Determine the [X, Y] coordinate at the center of the cell enclosing the given text.  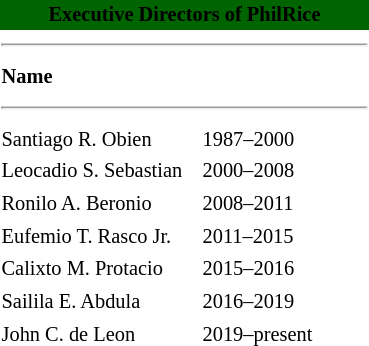
Leocadio S. Sebastian [99, 171]
1987–2000 [285, 139]
Calixto M. Protacio [99, 269]
2016–2019 [285, 301]
Ronilo A. Beronio [99, 204]
Eufemio T. Rasco Jr. [99, 236]
2008–2011 [285, 204]
Sailila E. Abdula [99, 301]
Santiago R. Obien [99, 139]
2000–2008 [285, 171]
Executive Directors of PhilRice [184, 15]
2015–2016 [285, 269]
2011–2015 [285, 236]
Name [99, 77]
